Detect which cell encompasses the target text, then output its (x, y) center coordinate. 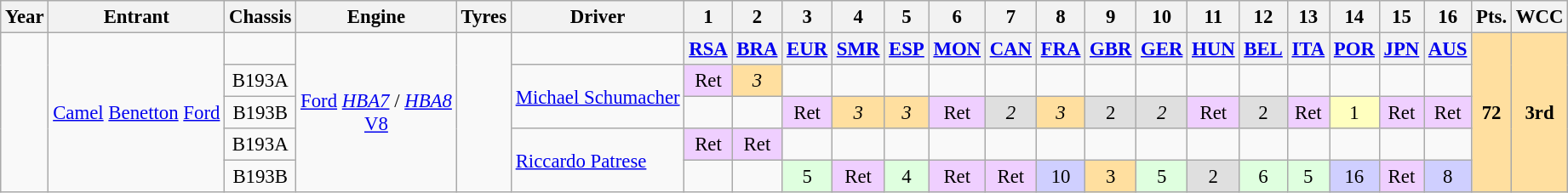
CAN (1010, 49)
15 (1401, 17)
GER (1162, 49)
7 (1010, 17)
Pts. (1491, 17)
WCC (1539, 17)
RSA (708, 49)
Camel Benetton Ford (136, 113)
3rd (1539, 113)
72 (1491, 113)
Tyres (484, 17)
13 (1308, 17)
FRA (1061, 49)
BRA (758, 49)
AUS (1448, 49)
GBR (1111, 49)
9 (1111, 17)
MON (957, 49)
ITA (1308, 49)
Riccardo Patrese (598, 160)
JPN (1401, 49)
Engine (376, 17)
Year (25, 17)
Entrant (136, 17)
SMR (858, 49)
Driver (598, 17)
11 (1214, 17)
12 (1263, 17)
ESP (907, 49)
Michael Schumacher (598, 97)
EUR (807, 49)
HUN (1214, 49)
Ford HBA7 / HBA8V8 (376, 113)
14 (1355, 17)
BEL (1263, 49)
Chassis (260, 17)
POR (1355, 49)
